Identify which cell holds the provided text, then report its [x, y] central coordinate. 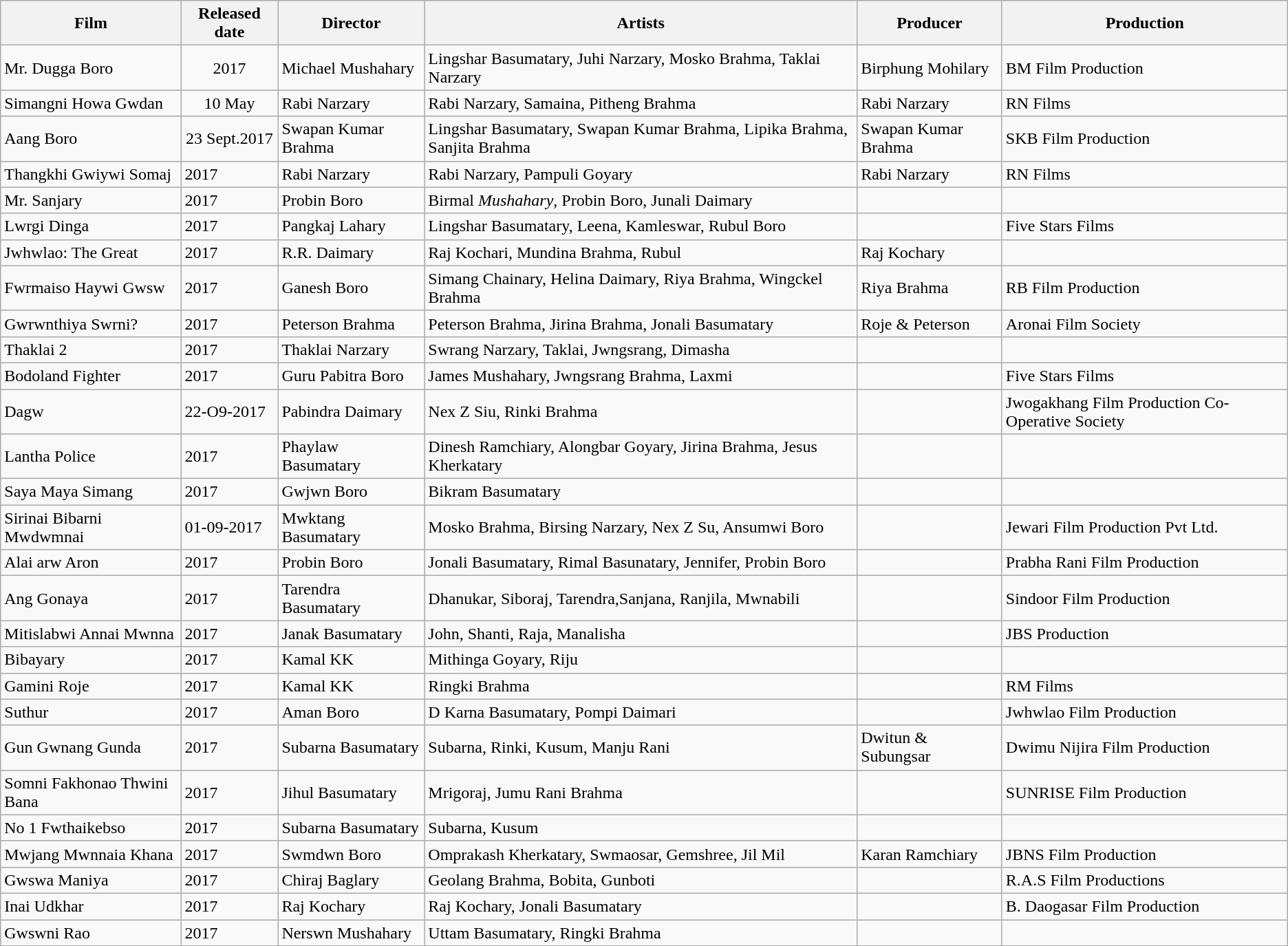
Mithinga Goyary, Riju [641, 660]
Aang Boro [91, 139]
Mwktang Basumatary [351, 527]
R.R. Daimary [351, 252]
Gwjwn Boro [351, 492]
Uttam Basumatary, Ringki Brahma [641, 932]
Sirinai Bibarni Mwdwmnai [91, 527]
Karan Ramchiary [930, 854]
Jihul Basumatary [351, 793]
Suthur [91, 712]
D Karna Basumatary, Pompi Daimari [641, 712]
Mr. Dugga Boro [91, 67]
JBNS Film Production [1145, 854]
Artists [641, 23]
Jwhwlao: The Great [91, 252]
10 May [230, 103]
Aronai Film Society [1145, 323]
Birphung Mohilary [930, 67]
Subarna, Kusum [641, 828]
Mwjang Mwnnaia Khana [91, 854]
JBS Production [1145, 634]
Thaklai Narzary [351, 350]
Subarna, Rinki, Kusum, Manju Rani [641, 747]
Lantha Police [91, 457]
Producer [930, 23]
Rabi Narzary, Samaina, Pitheng Brahma [641, 103]
Dwimu Nijira Film Production [1145, 747]
Mr. Sanjary [91, 200]
Roje & Peterson [930, 323]
22-O9-2017 [230, 411]
Dinesh Ramchiary, Alongbar Goyary, Jirina Brahma, Jesus Kherkatary [641, 457]
Simang Chainary, Helina Daimary, Riya Brahma, Wingckel Brahma [641, 288]
Tarendra Basumatary [351, 599]
Nerswn Mushahary [351, 932]
Gwrwnthiya Swrni? [91, 323]
Ang Gonaya [91, 599]
Rabi Narzary, Pampuli Goyary [641, 174]
Director [351, 23]
BM Film Production [1145, 67]
Swrang Narzary, Taklai, Jwngsrang, Dimasha [641, 350]
R.A.S Film Productions [1145, 880]
Simangni Howa Gwdan [91, 103]
Gun Gwnang Gunda [91, 747]
Mrigoraj, Jumu Rani Brahma [641, 793]
Mitislabwi Annai Mwnna [91, 634]
Jwhwlao Film Production [1145, 712]
Michael Mushahary [351, 67]
James Mushahary, Jwngsrang Brahma, Laxmi [641, 376]
Gwswa Maniya [91, 880]
Film [91, 23]
Fwrmaiso Haywi Gwsw [91, 288]
Geolang Brahma, Bobita, Gunboti [641, 880]
Saya Maya Simang [91, 492]
Bodoland Fighter [91, 376]
Riya Brahma [930, 288]
Bikram Basumatary [641, 492]
RM Films [1145, 686]
Guru Pabitra Boro [351, 376]
Aman Boro [351, 712]
Ringki Brahma [641, 686]
John, Shanti, Raja, Manalisha [641, 634]
01-09-2017 [230, 527]
Lingshar Basumatary, Juhi Narzary, Mosko Brahma, Taklai Narzary [641, 67]
Thaklai 2 [91, 350]
Lwrgi Dinga [91, 226]
Raj Kochari, Mundina Brahma, Rubul [641, 252]
Peterson Brahma, Jirina Brahma, Jonali Basumatary [641, 323]
Bibayary [91, 660]
Phaylaw Basumatary [351, 457]
RB Film Production [1145, 288]
Omprakash Kherkatary, Swmaosar, Gemshree, Jil Mil [641, 854]
SKB Film Production [1145, 139]
Alai arw Aron [91, 563]
No 1 Fwthaikebso [91, 828]
Prabha Rani Film Production [1145, 563]
Inai Udkhar [91, 906]
Jewari Film Production Pvt Ltd. [1145, 527]
Gwswni Rao [91, 932]
Jonali Basumatary, Rimal Basunatary, Jennifer, Probin Boro [641, 563]
Birmal Mushahary, Probin Boro, Junali Daimary [641, 200]
Peterson Brahma [351, 323]
Swmdwn Boro [351, 854]
Sindoor Film Production [1145, 599]
Ganesh Boro [351, 288]
Gamini Roje [91, 686]
Dhanukar, Siboraj, Tarendra,Sanjana, Ranjila, Mwnabili [641, 599]
Lingshar Basumatary, Leena, Kamleswar, Rubul Boro [641, 226]
Jwogakhang Film Production Co-Operative Society [1145, 411]
Chiraj Baglary [351, 880]
Raj Kochary, Jonali Basumatary [641, 906]
Thangkhi Gwiywi Somaj [91, 174]
Janak Basumatary [351, 634]
Pabindra Daimary [351, 411]
Lingshar Basumatary, Swapan Kumar Brahma, Lipika Brahma, Sanjita Brahma [641, 139]
SUNRISE Film Production [1145, 793]
Nex Z Siu, Rinki Brahma [641, 411]
23 Sept.2017 [230, 139]
Released date [230, 23]
B. Daogasar Film Production [1145, 906]
Pangkaj Lahary [351, 226]
Dagw [91, 411]
Mosko Brahma, Birsing Narzary, Nex Z Su, Ansumwi Boro [641, 527]
Production [1145, 23]
Somni Fakhonao Thwini Bana [91, 793]
Dwitun & Subungsar [930, 747]
